Pinpoint the cell where the given text exists, returning its (x, y) midpoint coordinate. 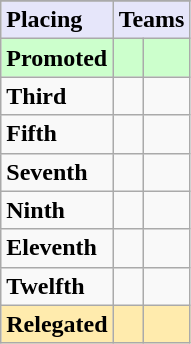
Relegated (57, 324)
Twelfth (57, 286)
Seventh (57, 172)
Placing (57, 20)
Promoted (57, 58)
Ninth (57, 210)
Teams (152, 20)
Eleventh (57, 248)
Fifth (57, 134)
Third (57, 96)
